Find where the given text appears and provide that cell's center as [X, Y] coordinate. 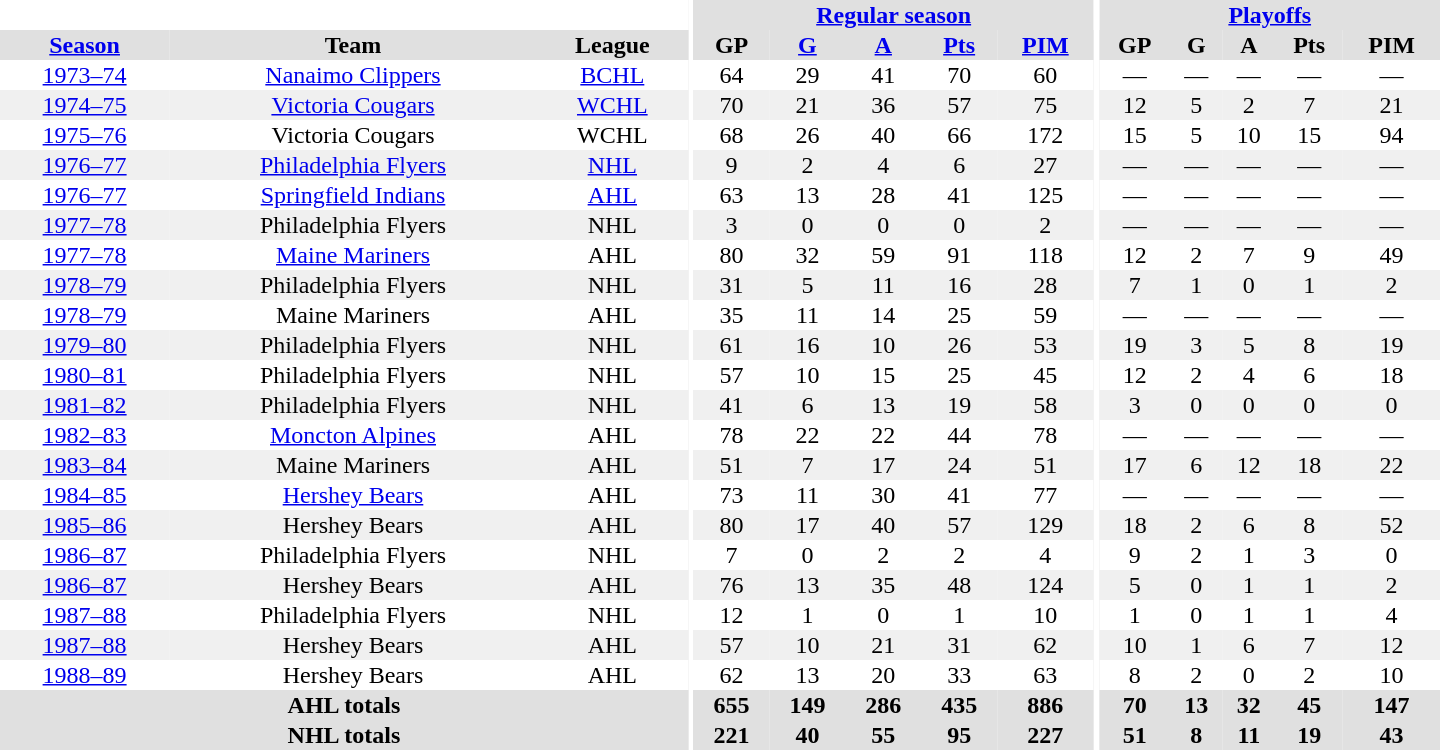
118 [1046, 255]
1980–81 [84, 375]
20 [883, 675]
1981–82 [84, 405]
172 [1046, 135]
1973–74 [84, 75]
43 [1392, 735]
77 [1046, 495]
68 [732, 135]
58 [1046, 405]
61 [732, 345]
33 [959, 675]
Springfield Indians [353, 195]
147 [1392, 705]
Nanaimo Clippers [353, 75]
BCHL [612, 75]
73 [732, 495]
53 [1046, 345]
55 [883, 735]
Team [353, 45]
AHL totals [344, 705]
94 [1392, 135]
27 [1046, 165]
95 [959, 735]
125 [1046, 195]
52 [1392, 525]
29 [808, 75]
1982–83 [84, 435]
124 [1046, 585]
221 [732, 735]
24 [959, 465]
91 [959, 255]
Moncton Alpines [353, 435]
886 [1046, 705]
48 [959, 585]
64 [732, 75]
149 [808, 705]
Season [84, 45]
NHL totals [344, 735]
1974–75 [84, 105]
76 [732, 585]
286 [883, 705]
Playoffs [1270, 15]
1975–76 [84, 135]
1979–80 [84, 345]
30 [883, 495]
League [612, 45]
14 [883, 315]
36 [883, 105]
1985–86 [84, 525]
1984–85 [84, 495]
227 [1046, 735]
44 [959, 435]
49 [1392, 255]
129 [1046, 525]
1983–84 [84, 465]
435 [959, 705]
66 [959, 135]
1988–89 [84, 675]
75 [1046, 105]
60 [1046, 75]
Regular season [894, 15]
655 [732, 705]
